Determine the (X, Y) coordinate at the center of the cell enclosing the given text.  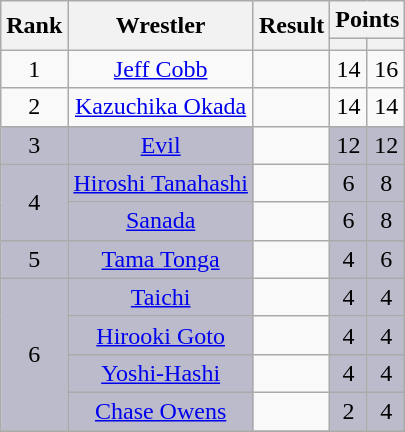
Kazuchika Okada (161, 107)
Taichi (161, 297)
16 (386, 69)
Tama Tonga (161, 259)
Points (368, 20)
1 (34, 69)
Result (291, 26)
Hiroshi Tanahashi (161, 183)
Rank (34, 26)
Sanada (161, 221)
Wrestler (161, 26)
Hirooki Goto (161, 335)
3 (34, 145)
Chase Owens (161, 411)
5 (34, 259)
Jeff Cobb (161, 69)
Yoshi-Hashi (161, 373)
Evil (161, 145)
